Locate the cell with the specified text and output its [X, Y] center coordinate. 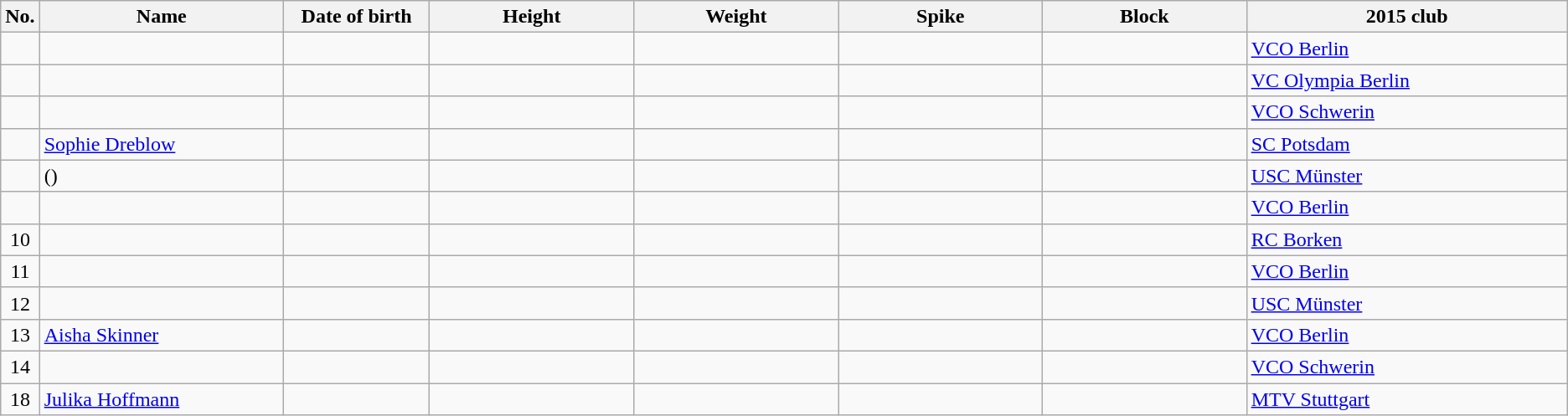
RC Borken [1407, 239]
Aisha Skinner [161, 335]
12 [20, 303]
() [161, 176]
Weight [736, 17]
Sophie Dreblow [161, 144]
18 [20, 399]
Spike [941, 17]
Julika Hoffmann [161, 399]
VC Olympia Berlin [1407, 80]
SC Potsdam [1407, 144]
Date of birth [356, 17]
14 [20, 367]
Height [532, 17]
11 [20, 271]
MTV Stuttgart [1407, 399]
Block [1145, 17]
10 [20, 239]
Name [161, 17]
2015 club [1407, 17]
13 [20, 335]
No. [20, 17]
